Scan for the cell matching the given text and deliver its [x, y] coordinate at center. 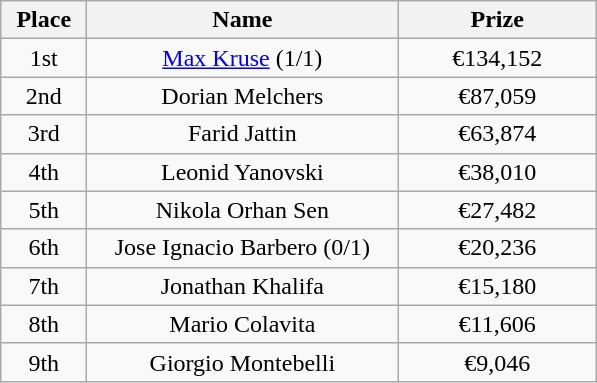
€38,010 [498, 172]
7th [44, 286]
€27,482 [498, 210]
Nikola Orhan Sen [242, 210]
5th [44, 210]
Farid Jattin [242, 134]
€9,046 [498, 362]
€11,606 [498, 324]
Mario Colavita [242, 324]
€134,152 [498, 58]
Giorgio Montebelli [242, 362]
€15,180 [498, 286]
Leonid Yanovski [242, 172]
Dorian Melchers [242, 96]
€63,874 [498, 134]
Jose Ignacio Barbero (0/1) [242, 248]
6th [44, 248]
4th [44, 172]
Jonathan Khalifa [242, 286]
Place [44, 20]
1st [44, 58]
€20,236 [498, 248]
8th [44, 324]
Max Kruse (1/1) [242, 58]
Prize [498, 20]
2nd [44, 96]
Name [242, 20]
9th [44, 362]
€87,059 [498, 96]
3rd [44, 134]
